Pinpoint the cell where the given text exists, returning its (x, y) midpoint coordinate. 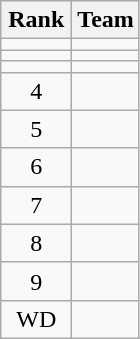
WD (36, 319)
7 (36, 205)
5 (36, 129)
Team (106, 20)
Rank (36, 20)
9 (36, 281)
8 (36, 243)
6 (36, 167)
4 (36, 91)
